Identify which cell holds the provided text, then report its (X, Y) central coordinate. 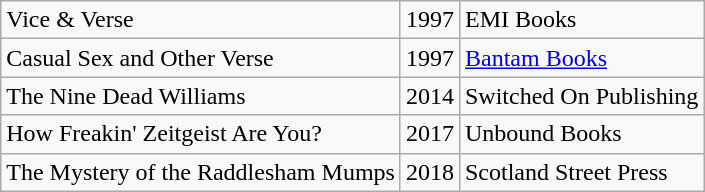
EMI Books (581, 20)
2017 (430, 134)
How Freakin' Zeitgeist Are You? (201, 134)
Scotland Street Press (581, 172)
Casual Sex and Other Verse (201, 58)
Switched On Publishing (581, 96)
The Mystery of the Raddlesham Mumps (201, 172)
The Nine Dead Williams (201, 96)
2014 (430, 96)
Unbound Books (581, 134)
2018 (430, 172)
Vice & Verse (201, 20)
Bantam Books (581, 58)
